Return [x, y] of the center of cell containing provided text 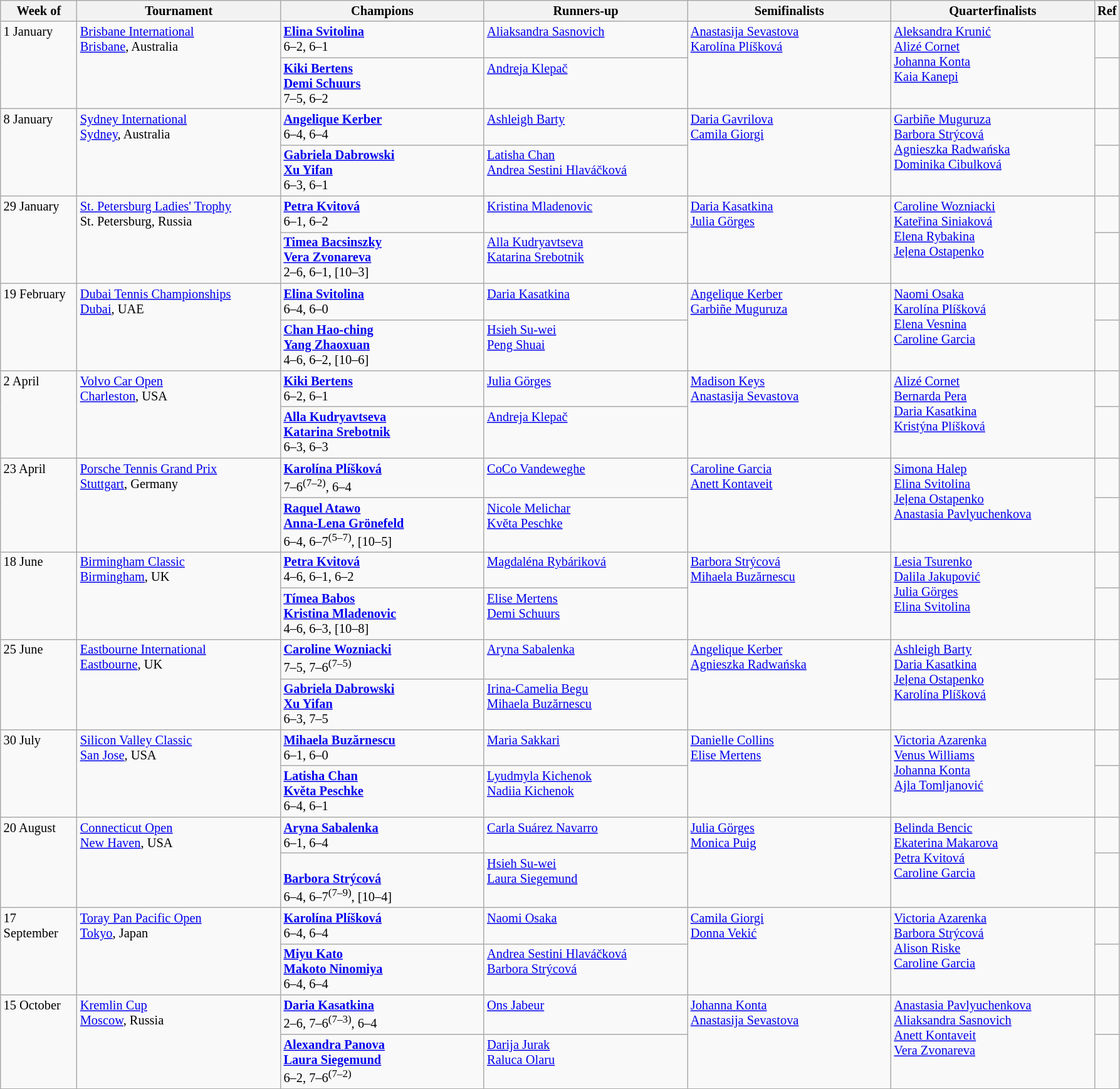
Danielle Collins Elise Mertens [790, 773]
Karolína Plíšková 6–4, 6–4 [382, 925]
Runners-up [585, 11]
Naomi Osaka [585, 925]
St. Petersburg Ladies' Trophy St. Petersburg, Russia [179, 239]
Petra Kvitová 4–6, 6–1, 6–2 [382, 570]
18 June [39, 595]
Caroline Wozniacki 7–5, 7–6(7–5) [382, 659]
Ashleigh Barty [585, 127]
Irina-Camelia Begu Mihaela Buzărnescu [585, 704]
19 February [39, 327]
8 January [39, 152]
Johanna Konta Anastasija Sevastova [790, 1042]
Daria Kasatkina 2–6, 7–6(7–3), 6–4 [382, 1015]
Daria Gavrilova Camila Giorgi [790, 152]
23 April [39, 505]
Victoria Azarenka Barbora Strýcová Alison Riske Caroline Garcia [993, 951]
Anastasia Pavlyuchenkova Aliaksandra Sasnovich Anett Kontaveit Vera Zvonareva [993, 1042]
Mihaela Buzărnescu 6–1, 6–0 [382, 748]
Nicole Melichar Květa Peschke [585, 525]
Miyu Kato Makoto Ninomiya 6–4, 6–4 [382, 969]
Eastbourne International Eastbourne, UK [179, 684]
Elise Mertens Demi Schuurs [585, 613]
Daria Kasatkina [585, 301]
Julia Görges Monica Puig [790, 862]
Ons Jabeur [585, 1015]
Karolína Plíšková 7–6(7–2), 6–4 [382, 477]
2 April [39, 414]
Victoria Azarenka Venus Williams Johanna Konta Ajla Tomljanović [993, 773]
Camila Giorgi Donna Vekić [790, 951]
Hsieh Su-wei Laura Siegemund [585, 880]
Connecticut Open New Haven, USA [179, 862]
Latisha Chan Andrea Sestini Hlaváčková [585, 170]
Gabriela Dabrowski Xu Yifan 6–3, 7–5 [382, 704]
Ref [1107, 11]
Quarterfinalists [993, 11]
Semifinalists [790, 11]
17 September [39, 951]
29 January [39, 239]
Lesia Tsurenko Dalila Jakupović Julia Görges Elina Svitolina [993, 595]
Kiki Bertens 6–2, 6–1 [382, 388]
Alexandra Panova Laura Siegemund 6–2, 7–6(7–2) [382, 1061]
Aliaksandra Sasnovich [585, 39]
Dubai Tennis Championships Dubai, UAE [179, 327]
Toray Pan Pacific Open Tokyo, Japan [179, 951]
CoCo Vandeweghe [585, 477]
Hsieh Su-wei Peng Shuai [585, 345]
Elina Svitolina 6–2, 6–1 [382, 39]
Champions [382, 11]
Maria Sakkari [585, 748]
Naomi Osaka Karolína Plíšková Elena Vesnina Caroline Garcia [993, 327]
Barbora Strýcová 6–4, 6–7(7–9), [10–4] [382, 880]
Daria Kasatkina Julia Görges [790, 239]
Garbiñe Muguruza Barbora Strýcová Agnieszka Radwańska Dominika Cibulková [993, 152]
Porsche Tennis Grand Prix Stuttgart, Germany [179, 505]
Andrea Sestini Hlaváčková Barbora Strýcová [585, 969]
25 June [39, 684]
Darija Jurak Raluca Olaru [585, 1061]
Carla Suárez Navarro [585, 835]
20 August [39, 862]
Aryna Sabalenka [585, 659]
Sydney International Sydney, Australia [179, 152]
Brisbane International Brisbane, Australia [179, 65]
Magdaléna Rybáriková [585, 570]
Caroline Wozniacki Kateřina Siniaková Elena Rybakina Jeļena Ostapenko [993, 239]
15 October [39, 1042]
Kremlin CupMoscow, Russia [179, 1042]
Belinda Bencic Ekaterina Makarova Petra Kvitová Caroline Garcia [993, 862]
Aryna Sabalenka 6–1, 6–4 [382, 835]
Angelique Kerber Agnieszka Radwańska [790, 684]
Gabriela Dabrowski Xu Yifan 6–3, 6–1 [382, 170]
Birmingham ClassicBirmingham, UK [179, 595]
Alla Kudryavtseva Katarina Srebotnik [585, 258]
Latisha Chan Květa Peschke 6–4, 6–1 [382, 791]
Elina Svitolina6–4, 6–0 [382, 301]
Barbora Strýcová Mihaela Buzărnescu [790, 595]
1 January [39, 65]
Raquel Atawo Anna-Lena Grönefeld 6–4, 6–7(5–7), [10–5] [382, 525]
Week of [39, 11]
Alla Kudryavtseva Katarina Srebotnik 6–3, 6–3 [382, 432]
Petra Kvitová 6–1, 6–2 [382, 214]
Julia Görges [585, 388]
Simona Halep Elina Svitolina Jeļena Ostapenko Anastasia Pavlyuchenkova [993, 505]
30 July [39, 773]
Anastasija Sevastova Karolína Plíšková [790, 65]
Caroline Garcia Anett Kontaveit [790, 505]
Ashleigh Barty Daria Kasatkina Jeļena Ostapenko Karolína Plíšková [993, 684]
Tournament [179, 11]
Angelique Kerber 6–4, 6–4 [382, 127]
Timea Bacsinszky Vera Zvonareva 2–6, 6–1, [10–3] [382, 258]
Kristina Mladenovic [585, 214]
Tímea Babos Kristina Mladenovic 4–6, 6–3, [10–8] [382, 613]
Angelique Kerber Garbiñe Muguruza [790, 327]
Lyudmyla Kichenok Nadiia Kichenok [585, 791]
Aleksandra Krunić Alizé Cornet Johanna Konta Kaia Kanepi [993, 65]
Madison Keys Anastasija Sevastova [790, 414]
Kiki Bertens Demi Schuurs 7–5, 6–2 [382, 83]
Silicon Valley Classic San Jose, USA [179, 773]
Alizé Cornet Bernarda Pera Daria Kasatkina Kristýna Plíšková [993, 414]
Chan Hao-ching Yang Zhaoxuan 4–6, 6–2, [10–6] [382, 345]
Volvo Car Open Charleston, USA [179, 414]
